Output the (X, Y) coordinate of the center of the cell containing the given text.  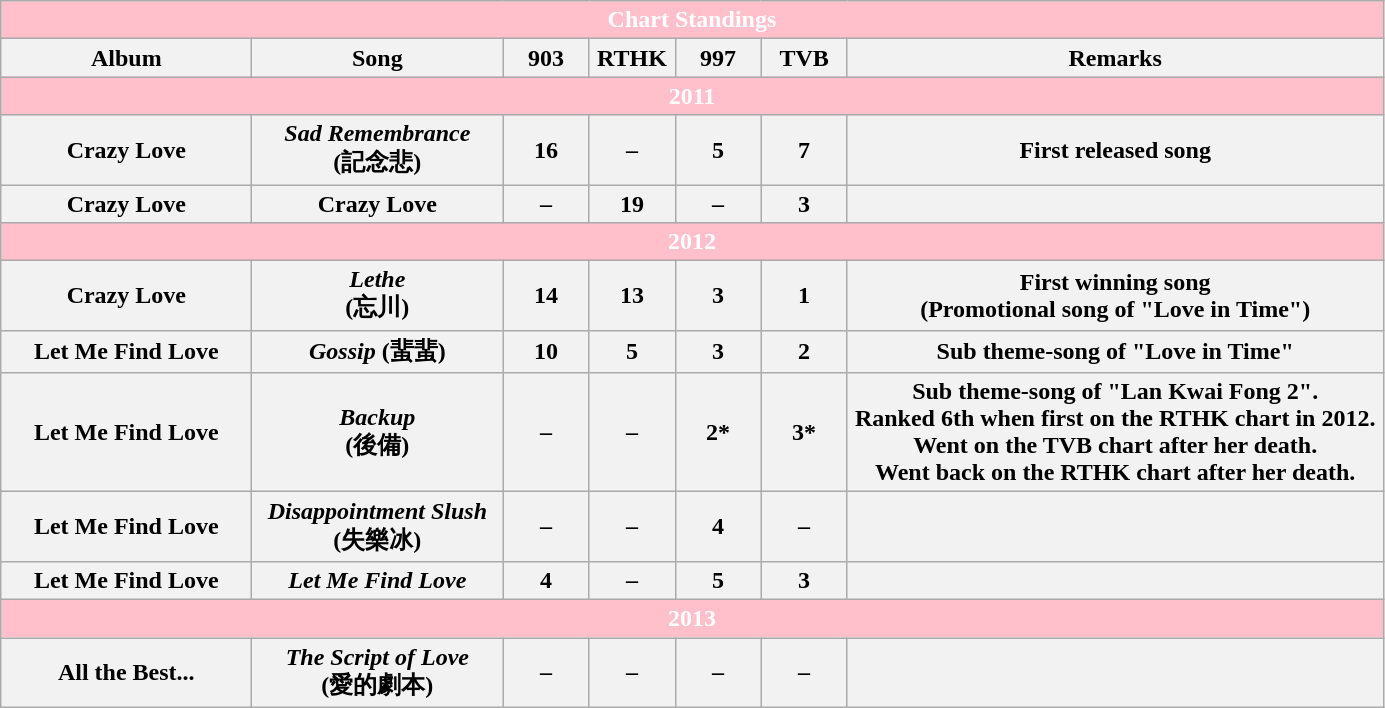
997 (718, 58)
Gossip (蜚蜚) (378, 352)
10 (546, 352)
19 (632, 203)
All the Best... (126, 673)
Sad Remembrance(記念悲) (378, 150)
First winning song(Promotional song of "Love in Time") (1115, 296)
Album (126, 58)
The Script of Love(愛的劇本) (378, 673)
Sub theme-song of "Love in Time" (1115, 352)
7 (804, 150)
2 (804, 352)
Chart Standings (692, 20)
Lethe(忘川) (378, 296)
903 (546, 58)
Backup(後備) (378, 432)
2013 (692, 618)
3* (804, 432)
1 (804, 296)
13 (632, 296)
Song (378, 58)
16 (546, 150)
2* (718, 432)
First released song (1115, 150)
Disappointment Slush(失樂冰) (378, 527)
2012 (692, 242)
TVB (804, 58)
2011 (692, 96)
RTHK (632, 58)
14 (546, 296)
Remarks (1115, 58)
